Identify which cell holds the provided text, then report its (x, y) central coordinate. 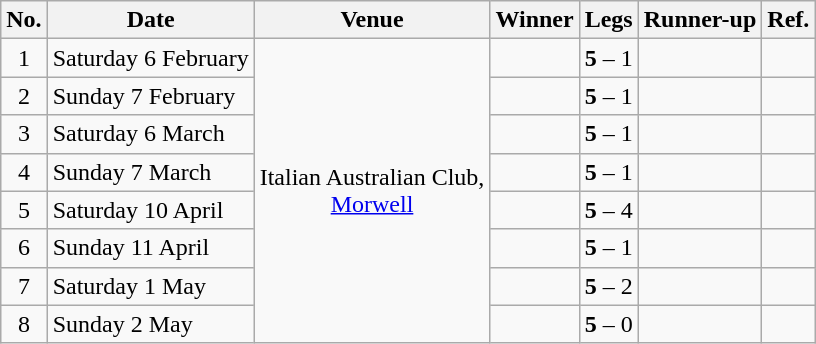
Sunday 7 February (150, 96)
Sunday 7 March (150, 172)
6 (24, 248)
Date (150, 20)
Sunday 11 April (150, 248)
Saturday 10 April (150, 210)
Runner-up (700, 20)
2 (24, 96)
Venue (372, 20)
Italian Australian Club, Morwell (372, 191)
Saturday 1 May (150, 286)
7 (24, 286)
Ref. (788, 20)
1 (24, 58)
5 – 4 (608, 210)
Sunday 2 May (150, 324)
Saturday 6 February (150, 58)
5 – 2 (608, 286)
4 (24, 172)
Legs (608, 20)
5 – 0 (608, 324)
Saturday 6 March (150, 134)
5 (24, 210)
Winner (534, 20)
8 (24, 324)
No. (24, 20)
3 (24, 134)
